Find where the given text appears and provide that cell's center as (x, y) coordinate. 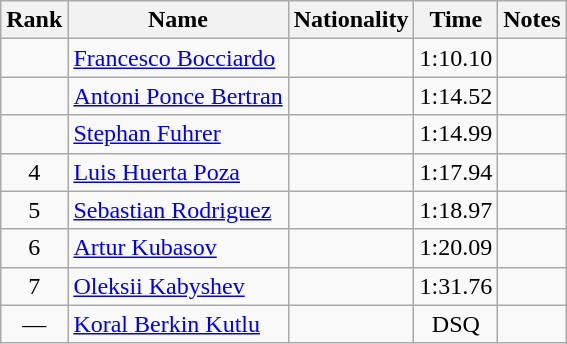
Nationality (351, 20)
1:14.99 (456, 134)
4 (34, 172)
Notes (532, 20)
Antoni Ponce Bertran (178, 96)
1:18.97 (456, 210)
Luis Huerta Poza (178, 172)
Stephan Fuhrer (178, 134)
Artur Kubasov (178, 248)
Rank (34, 20)
DSQ (456, 324)
Name (178, 20)
Sebastian Rodriguez (178, 210)
Time (456, 20)
— (34, 324)
6 (34, 248)
Koral Berkin Kutlu (178, 324)
7 (34, 286)
Oleksii Kabyshev (178, 286)
5 (34, 210)
1:10.10 (456, 58)
1:17.94 (456, 172)
Francesco Bocciardo (178, 58)
1:31.76 (456, 286)
1:20.09 (456, 248)
1:14.52 (456, 96)
